Detect which cell encompasses the target text, then output its (x, y) center coordinate. 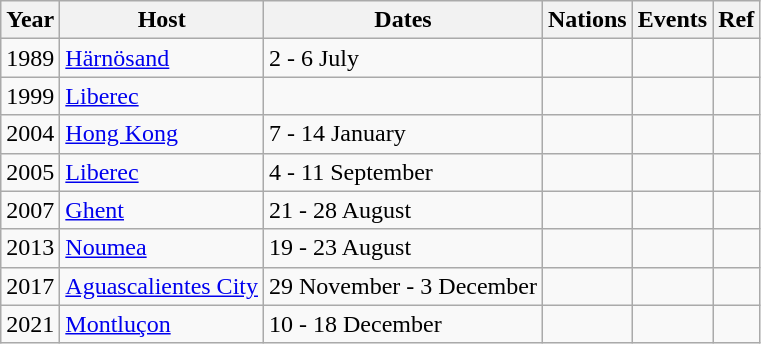
Montluçon (162, 324)
Hong Kong (162, 134)
Härnösand (162, 58)
Dates (404, 20)
2004 (30, 134)
7 - 14 January (404, 134)
2021 (30, 324)
Host (162, 20)
Nations (587, 20)
2005 (30, 172)
19 - 23 August (404, 248)
Aguascalientes City (162, 286)
29 November - 3 December (404, 286)
2007 (30, 210)
Year (30, 20)
1999 (30, 96)
Events (672, 20)
2013 (30, 248)
2 - 6 July (404, 58)
10 - 18 December (404, 324)
Ghent (162, 210)
4 - 11 September (404, 172)
1989 (30, 58)
21 - 28 August (404, 210)
Ref (736, 20)
2017 (30, 286)
Noumea (162, 248)
